Pinpoint the cell where the given text exists, returning its [X, Y] midpoint coordinate. 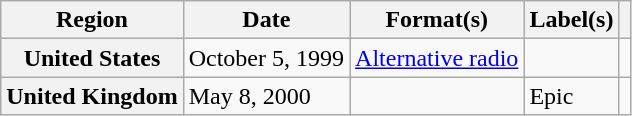
United States [92, 58]
Date [266, 20]
Format(s) [437, 20]
Alternative radio [437, 58]
October 5, 1999 [266, 58]
Epic [572, 96]
Region [92, 20]
Label(s) [572, 20]
United Kingdom [92, 96]
May 8, 2000 [266, 96]
